Output the [X, Y] coordinate of the center of the cell containing the given text.  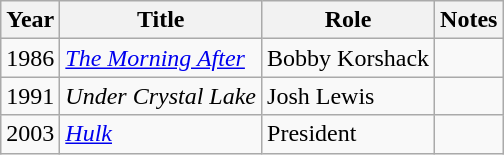
Year [30, 20]
Notes [469, 20]
Josh Lewis [348, 96]
President [348, 134]
1986 [30, 58]
The Morning After [161, 58]
1991 [30, 96]
Hulk [161, 134]
Under Crystal Lake [161, 96]
Role [348, 20]
Bobby Korshack [348, 58]
2003 [30, 134]
Title [161, 20]
